Provide the [x, y] coordinate of the cell's center where the given text is located.  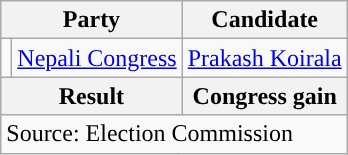
Candidate [264, 20]
Prakash Koirala [264, 58]
Congress gain [264, 96]
Party [92, 20]
Source: Election Commission [174, 134]
Nepali Congress [97, 58]
Result [92, 96]
